Return (X, Y) of the center of cell containing provided text 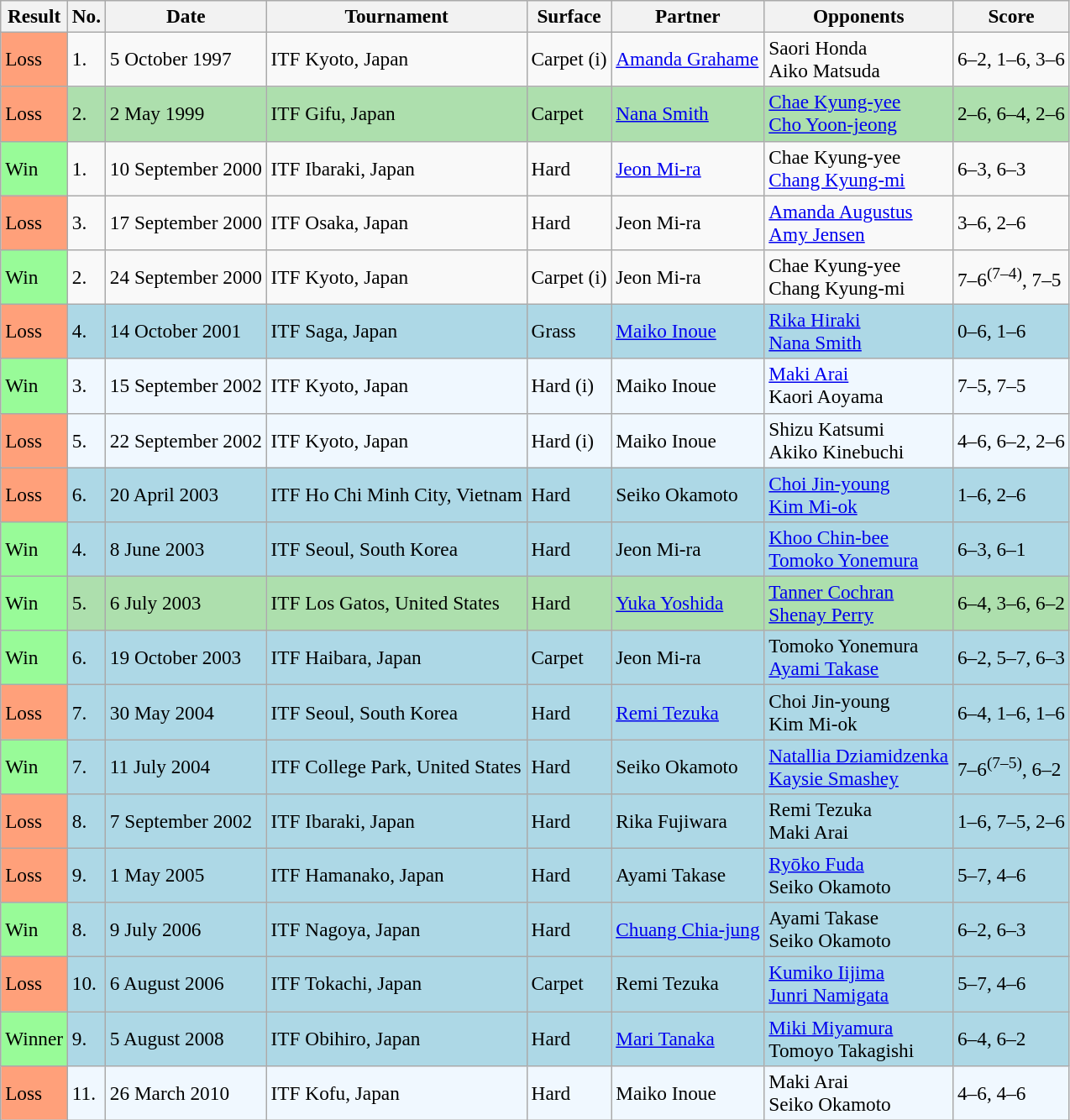
5 October 1997 (186, 59)
Kumiko Iijima Junri Namigata (858, 984)
1–6, 2–6 (1011, 494)
ITF Obihiro, Japan (396, 1038)
Tomoko Yonemura Ayami Takase (858, 658)
Result (34, 16)
6–4, 6–2 (1011, 1038)
Khoo Chin-bee Tomoko Yonemura (858, 549)
6–3, 6–1 (1011, 549)
Nana Smith (688, 114)
Remi Tezuka Maki Arai (858, 821)
Saori Honda Aiko Matsuda (858, 59)
4–6, 4–6 (1011, 1093)
Chuang Chia-jung (688, 930)
20 April 2003 (186, 494)
0–6, 1–6 (1011, 331)
7–6(7–4), 7–5 (1011, 277)
5 August 2008 (186, 1038)
Date (186, 16)
ITF Ho Chi Minh City, Vietnam (396, 494)
Ryōko Fuda Seiko Okamoto (858, 875)
10. (86, 984)
Natallia Dziamidzenka Kaysie Smashey (858, 766)
Opponents (858, 16)
ITF Haibara, Japan (396, 658)
30 May 2004 (186, 712)
ITF Nagoya, Japan (396, 930)
ITF Hamanako, Japan (396, 875)
10 September 2000 (186, 168)
Amanda Grahame (688, 59)
ITF Osaka, Japan (396, 222)
No. (86, 16)
Shizu Katsumi Akiko Kinebuchi (858, 440)
ITF Gifu, Japan (396, 114)
6 July 2003 (186, 603)
Rika Hiraki Nana Smith (858, 331)
Maki Arai Seiko Okamoto (858, 1093)
6 August 2006 (186, 984)
Rika Fujiwara (688, 821)
ITF College Park, United States (396, 766)
6–2, 6–3 (1011, 930)
Yuka Yoshida (688, 603)
26 March 2010 (186, 1093)
4–6, 6–2, 2–6 (1011, 440)
ITF Los Gatos, United States (396, 603)
17 September 2000 (186, 222)
14 October 2001 (186, 331)
7 September 2002 (186, 821)
Ayami Takase (688, 875)
Score (1011, 16)
Maki Arai Kaori Aoyama (858, 386)
24 September 2000 (186, 277)
22 September 2002 (186, 440)
1–6, 7–5, 2–6 (1011, 821)
6–2, 5–7, 6–3 (1011, 658)
2 May 1999 (186, 114)
Tanner Cochran Shenay Perry (858, 603)
19 October 2003 (186, 658)
7–6(7–5), 6–2 (1011, 766)
6–3, 6–3 (1011, 168)
Ayami Takase Seiko Okamoto (858, 930)
3–6, 2–6 (1011, 222)
Winner (34, 1038)
Amanda Augustus Amy Jensen (858, 222)
Mari Tanaka (688, 1038)
Miki Miyamura Tomoyo Takagishi (858, 1038)
Grass (569, 331)
ITF Tokachi, Japan (396, 984)
ITF Saga, Japan (396, 331)
2–6, 6–4, 2–6 (1011, 114)
11 July 2004 (186, 766)
8 June 2003 (186, 549)
6–4, 3–6, 6–2 (1011, 603)
7–5, 7–5 (1011, 386)
Tournament (396, 16)
6–2, 1–6, 3–6 (1011, 59)
6–4, 1–6, 1–6 (1011, 712)
11. (86, 1093)
9 July 2006 (186, 930)
Partner (688, 16)
Surface (569, 16)
1 May 2005 (186, 875)
15 September 2002 (186, 386)
Chae Kyung-yee Cho Yoon-jeong (858, 114)
ITF Kofu, Japan (396, 1093)
